Determine the [x, y] coordinate at the center of the cell enclosing the given text.  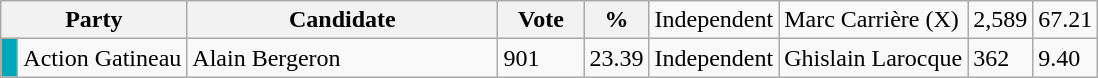
362 [1000, 58]
% [616, 20]
23.39 [616, 58]
Candidate [342, 20]
Alain Bergeron [342, 58]
Marc Carrière (X) [874, 20]
Ghislain Larocque [874, 58]
Party [94, 20]
2,589 [1000, 20]
901 [541, 58]
Action Gatineau [102, 58]
Vote [541, 20]
67.21 [1066, 20]
9.40 [1066, 58]
